Output the [X, Y] coordinate of the center of the cell containing the given text.  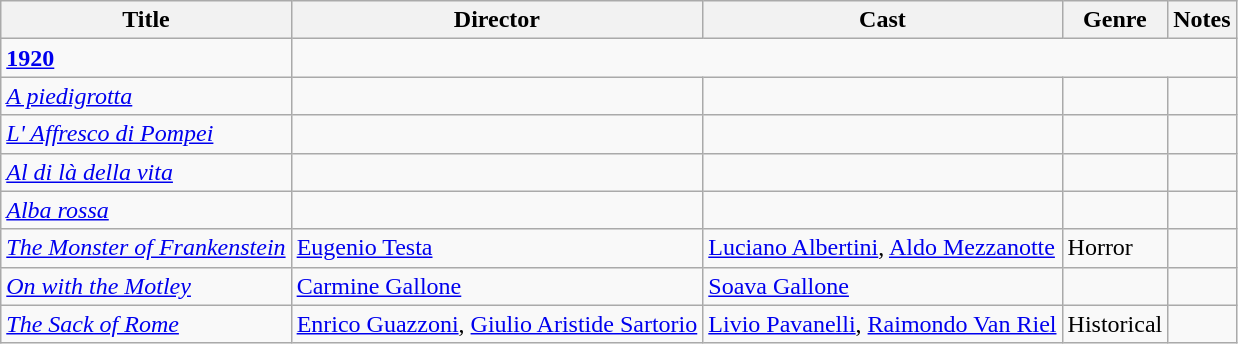
Carmine Gallone [497, 286]
Soava Gallone [882, 286]
On with the Motley [146, 286]
Livio Pavanelli, Raimondo Van Riel [882, 324]
A piedigrotta [146, 96]
The Sack of Rome [146, 324]
Notes [1202, 20]
Al di là della vita [146, 172]
Enrico Guazzoni, Giulio Aristide Sartorio [497, 324]
Alba rossa [146, 210]
Genre [1115, 20]
Eugenio Testa [497, 248]
The Monster of Frankenstein [146, 248]
L' Affresco di Pompei [146, 134]
Luciano Albertini, Aldo Mezzanotte [882, 248]
Director [497, 20]
Horror [1115, 248]
Cast [882, 20]
Historical [1115, 324]
Title [146, 20]
1920 [146, 58]
